Extract the [X, Y] coordinate from the center of the cell holding the provided text.  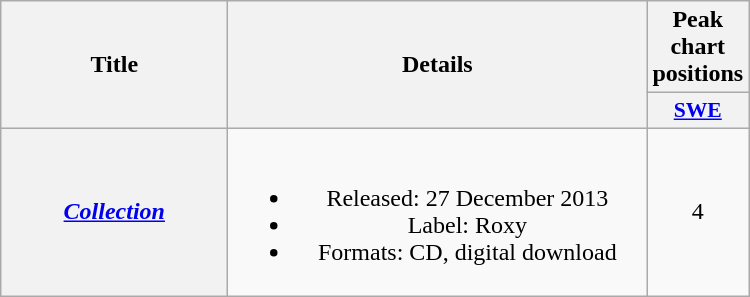
Released: 27 December 2013Label: RoxyFormats: CD, digital download [438, 212]
Peak chart positions [698, 47]
Details [438, 65]
Title [114, 65]
4 [698, 212]
Collection [114, 212]
SWE [698, 111]
